Pinpoint the cell where the given text exists, returning its (x, y) midpoint coordinate. 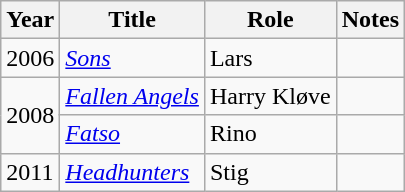
2008 (30, 115)
Sons (132, 58)
2011 (30, 172)
Role (270, 20)
Lars (270, 58)
Rino (270, 134)
2006 (30, 58)
Year (30, 20)
Notes (370, 20)
Fallen Angels (132, 96)
Harry Kløve (270, 96)
Headhunters (132, 172)
Stig (270, 172)
Fatso (132, 134)
Title (132, 20)
